Determine the [X, Y] coordinate at the center of the cell enclosing the given text.  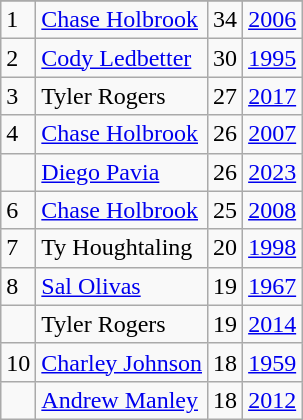
2017 [272, 96]
1998 [272, 248]
Andrew Manley [122, 400]
Sal Olivas [122, 286]
1995 [272, 58]
2006 [272, 20]
1 [18, 20]
8 [18, 286]
2014 [272, 324]
Ty Houghtaling [122, 248]
25 [226, 210]
Charley Johnson [122, 362]
4 [18, 134]
2 [18, 58]
34 [226, 20]
10 [18, 362]
3 [18, 96]
Cody Ledbetter [122, 58]
30 [226, 58]
2012 [272, 400]
7 [18, 248]
27 [226, 96]
Diego Pavia [122, 172]
6 [18, 210]
1959 [272, 362]
1967 [272, 286]
2007 [272, 134]
2023 [272, 172]
20 [226, 248]
2008 [272, 210]
